From the cell containing the given text, extract its center point as [x, y] coordinate. 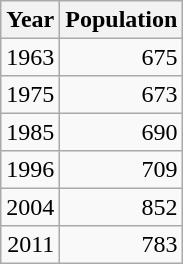
2011 [30, 244]
1985 [30, 132]
675 [122, 56]
673 [122, 94]
1996 [30, 170]
Year [30, 20]
709 [122, 170]
690 [122, 132]
783 [122, 244]
852 [122, 206]
1975 [30, 94]
2004 [30, 206]
Population [122, 20]
1963 [30, 56]
